Capture the cell that displays the provided text and extract its (X, Y) central coordinate. 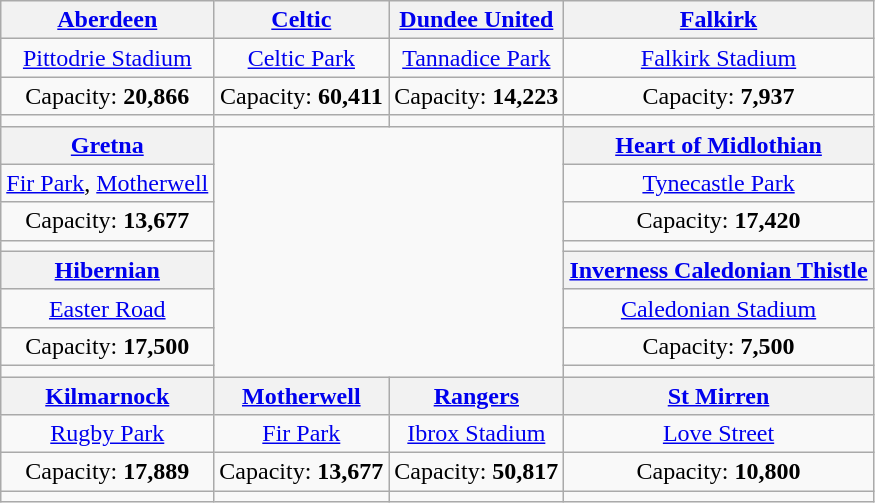
Capacity: 60,411 (302, 96)
Rangers (476, 395)
Capacity: 20,866 (108, 96)
Love Street (718, 434)
Falkirk Stadium (718, 58)
Capacity: 17,420 (718, 221)
Ibrox Stadium (476, 434)
Capacity: 17,500 (108, 346)
Celtic Park (302, 58)
Hibernian (108, 270)
Capacity: 7,937 (718, 96)
Motherwell (302, 395)
Dundee United (476, 20)
Aberdeen (108, 20)
Capacity: 17,889 (108, 472)
Falkirk (718, 20)
Capacity: 7,500 (718, 346)
Tannadice Park (476, 58)
Celtic (302, 20)
Capacity: 14,223 (476, 96)
Caledonian Stadium (718, 308)
Capacity: 10,800 (718, 472)
Capacity: 50,817 (476, 472)
Rugby Park (108, 434)
Easter Road (108, 308)
Pittodrie Stadium (108, 58)
Fir Park (302, 434)
St Mirren (718, 395)
Kilmarnock (108, 395)
Tynecastle Park (718, 183)
Gretna (108, 145)
Fir Park, Motherwell (108, 183)
Heart of Midlothian (718, 145)
Inverness Caledonian Thistle (718, 270)
